Detect which cell encompasses the target text, then output its (x, y) center coordinate. 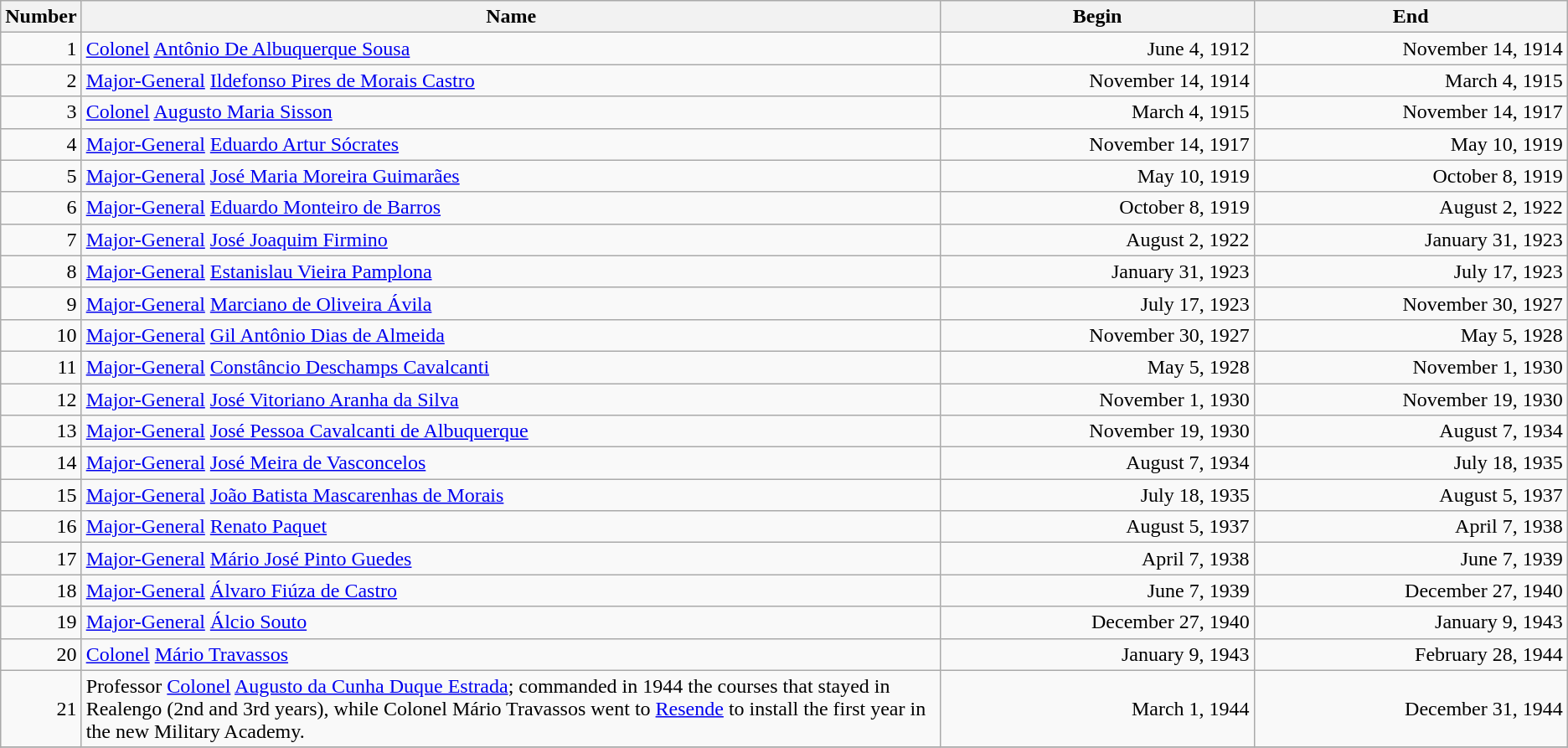
5 (41, 176)
Colonel Mário Travassos (511, 654)
Major-General Ildefonso Pires de Morais Castro (511, 80)
6 (41, 208)
Major-General Eduardo Artur Sócrates (511, 144)
21 (41, 709)
13 (41, 431)
Major-General Renato Paquet (511, 527)
Major-General Gil Antônio Dias de Almeida (511, 335)
December 31, 1944 (1411, 709)
Major-General João Batista Mascarenhas de Morais (511, 495)
Major-General Mário José Pinto Guedes (511, 559)
Major-General Constâncio Deschamps Cavalcanti (511, 367)
February 28, 1944 (1411, 654)
Major-General Álcio Souto (511, 622)
4 (41, 144)
9 (41, 303)
3 (41, 112)
March 1, 1944 (1097, 709)
8 (41, 271)
14 (41, 463)
Begin (1097, 17)
12 (41, 400)
10 (41, 335)
16 (41, 527)
Major-General José Pessoa Cavalcanti de Albuquerque (511, 431)
Number (41, 17)
Colonel Augusto Maria Sisson (511, 112)
Name (511, 17)
1 (41, 49)
15 (41, 495)
17 (41, 559)
Major-General Marciano de Oliveira Ávila (511, 303)
Major-General Eduardo Monteiro de Barros (511, 208)
June 4, 1912 (1097, 49)
Major-General Estanislau Vieira Pamplona (511, 271)
Major-General José Joaquim Firmino (511, 240)
19 (41, 622)
7 (41, 240)
Colonel Antônio De Albuquerque Sousa (511, 49)
Major-General Álvaro Fiúza de Castro (511, 591)
2 (41, 80)
Major-General José Meira de Vasconcelos (511, 463)
Major-General José Maria Moreira Guimarães (511, 176)
Major-General José Vitoriano Aranha da Silva (511, 400)
18 (41, 591)
20 (41, 654)
End (1411, 17)
11 (41, 367)
